Determine the (x, y) coordinate at the center of the cell enclosing the given text.  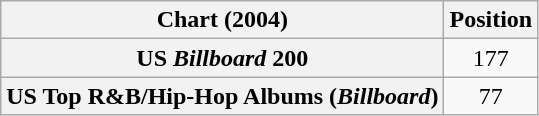
US Billboard 200 (222, 58)
Position (491, 20)
Chart (2004) (222, 20)
77 (491, 96)
US Top R&B/Hip-Hop Albums (Billboard) (222, 96)
177 (491, 58)
